Scan for the cell matching the given text and deliver its [x, y] coordinate at center. 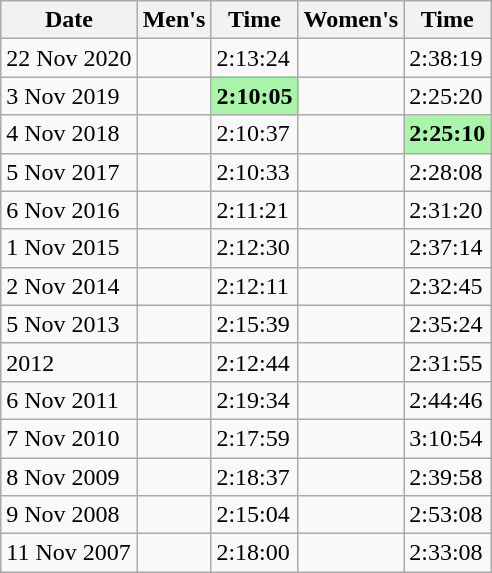
Men's [174, 20]
2:31:55 [448, 362]
1 Nov 2015 [69, 248]
2:35:24 [448, 324]
2:18:37 [254, 477]
3:10:54 [448, 438]
5 Nov 2017 [69, 172]
3 Nov 2019 [69, 96]
2:11:21 [254, 210]
2:28:08 [448, 172]
2 Nov 2014 [69, 286]
2:12:11 [254, 286]
Women's [351, 20]
5 Nov 2013 [69, 324]
4 Nov 2018 [69, 134]
2:44:46 [448, 400]
22 Nov 2020 [69, 58]
2:38:19 [448, 58]
2:25:20 [448, 96]
2:12:30 [254, 248]
2:33:08 [448, 553]
2:32:45 [448, 286]
6 Nov 2016 [69, 210]
2:15:39 [254, 324]
11 Nov 2007 [69, 553]
2:13:24 [254, 58]
2012 [69, 362]
Date [69, 20]
2:10:33 [254, 172]
2:19:34 [254, 400]
8 Nov 2009 [69, 477]
2:17:59 [254, 438]
2:39:58 [448, 477]
2:15:04 [254, 515]
2:18:00 [254, 553]
7 Nov 2010 [69, 438]
2:10:05 [254, 96]
2:53:08 [448, 515]
2:37:14 [448, 248]
2:12:44 [254, 362]
2:25:10 [448, 134]
2:10:37 [254, 134]
9 Nov 2008 [69, 515]
2:31:20 [448, 210]
6 Nov 2011 [69, 400]
